Return the (X, Y) coordinate for the center point of the cell that contains the specified text.  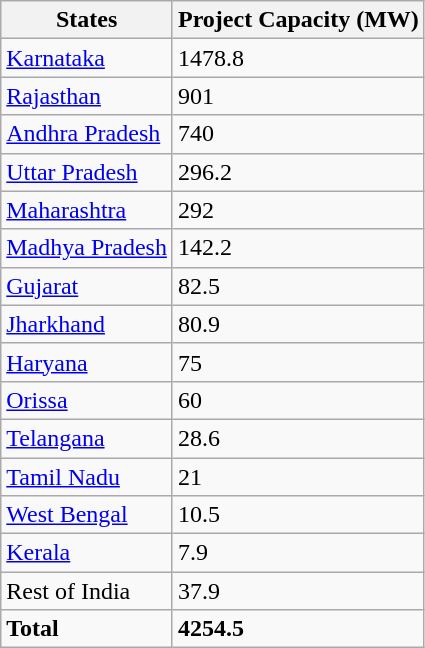
Tamil Nadu (87, 477)
Karnataka (87, 58)
7.9 (298, 553)
21 (298, 477)
West Bengal (87, 515)
Gujarat (87, 286)
80.9 (298, 324)
37.9 (298, 591)
75 (298, 362)
Maharashtra (87, 210)
10.5 (298, 515)
1478.8 (298, 58)
Andhra Pradesh (87, 134)
142.2 (298, 248)
Madhya Pradesh (87, 248)
Rest of India (87, 591)
Uttar Pradesh (87, 172)
Project Capacity (MW) (298, 20)
60 (298, 400)
82.5 (298, 286)
Orissa (87, 400)
28.6 (298, 438)
Total (87, 629)
901 (298, 96)
Kerala (87, 553)
Haryana (87, 362)
States (87, 20)
Rajasthan (87, 96)
296.2 (298, 172)
292 (298, 210)
740 (298, 134)
Jharkhand (87, 324)
4254.5 (298, 629)
Telangana (87, 438)
